Search for the cell housing the specified text and yield its [x, y] center coordinate. 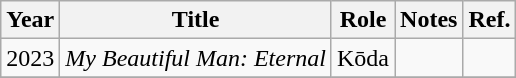
2023 [30, 58]
Year [30, 20]
Ref. [490, 20]
Title [196, 20]
Notes [429, 20]
My Beautiful Man: Eternal [196, 58]
Kōda [362, 58]
Role [362, 20]
